Search for the cell housing the specified text and yield its (X, Y) center coordinate. 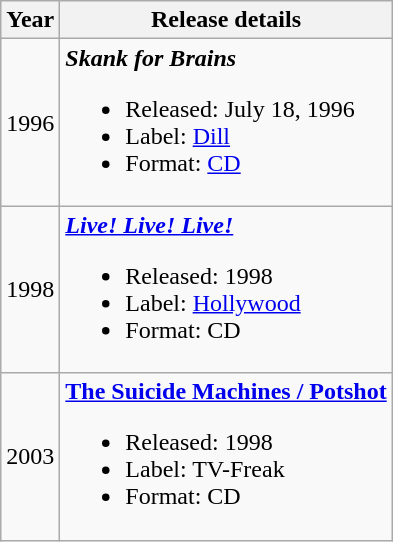
1996 (30, 122)
Year (30, 20)
2003 (30, 456)
Live! Live! Live!Released: 1998Label: HollywoodFormat: CD (226, 290)
The Suicide Machines / PotshotReleased: 1998Label: TV-FreakFormat: CD (226, 456)
Skank for BrainsReleased: July 18, 1996Label: DillFormat: CD (226, 122)
Release details (226, 20)
1998 (30, 290)
